Scan for the cell matching the given text and deliver its [X, Y] coordinate at center. 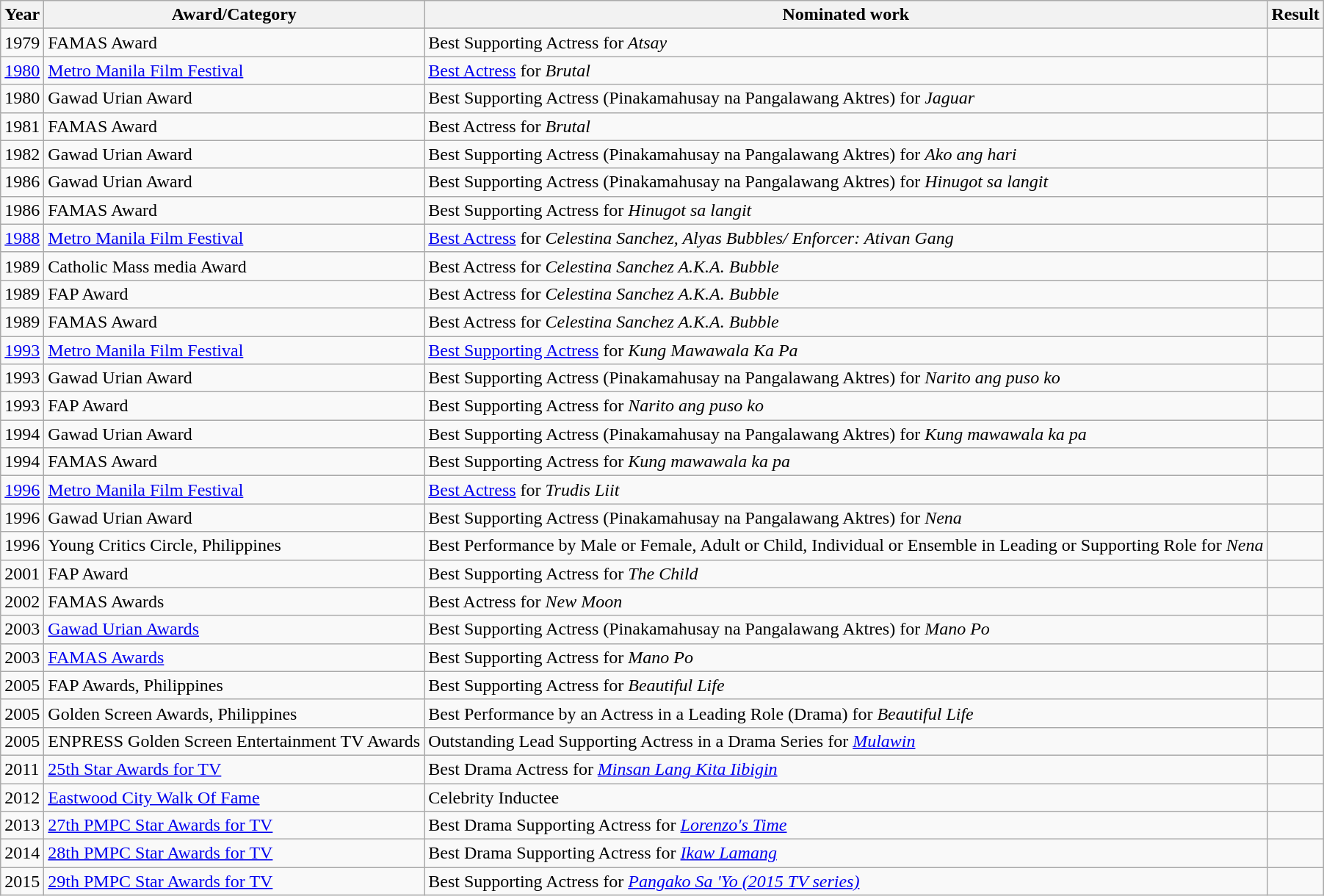
Best Supporting Actress for The Child [846, 574]
Best Supporting Actress for Pangako Sa 'Yo (2015 TV series) [846, 881]
Best Supporting Actress for Kung Mawawala Ka Pa [846, 350]
Best Supporting Actress for Atsay [846, 43]
Result [1295, 15]
Best Supporting Actress (Pinakamahusay na Pangalawang Aktres) for Kung mawawala ka pa [846, 434]
Best Supporting Actress for Narito ang puso ko [846, 406]
29th PMPC Star Awards for TV [234, 881]
Gawad Urian Awards [234, 629]
2001 [22, 574]
Best Supporting Actress (Pinakamahusay na Pangalawang Aktres) for Mano Po [846, 629]
Best Actress for Celestina Sanchez, Alyas Bubbles/ Enforcer: Ativan Gang [846, 238]
Year [22, 15]
2011 [22, 769]
2013 [22, 825]
Best Actress for New Moon [846, 601]
1988 [22, 238]
Best Actress for Trudis Liit [846, 490]
Best Supporting Actress for Hinugot sa langit [846, 210]
Best Drama Supporting Actress for Lorenzo's Time [846, 825]
28th PMPC Star Awards for TV [234, 853]
Award/Category [234, 15]
Best Supporting Actress for Kung mawawala ka pa [846, 462]
Catholic Mass media Award [234, 266]
2015 [22, 881]
1982 [22, 154]
Best Supporting Actress (Pinakamahusay na Pangalawang Aktres) for Hinugot sa langit [846, 182]
Best Performance by Male or Female, Adult or Child, Individual or Ensemble in Leading or Supporting Role for Nena [846, 546]
Best Supporting Actress (Pinakamahusay na Pangalawang Aktres) for Jaguar [846, 98]
Nominated work [846, 15]
Celebrity Inductee [846, 797]
FAP Awards, Philippines [234, 685]
1979 [22, 43]
ENPRESS Golden Screen Entertainment TV Awards [234, 741]
2014 [22, 853]
Best Drama Actress for Minsan Lang Kita Iibigin [846, 769]
27th PMPC Star Awards for TV [234, 825]
Eastwood City Walk Of Fame [234, 797]
1981 [22, 126]
Best Supporting Actress (Pinakamahusay na Pangalawang Aktres) for Narito ang puso ko [846, 378]
Outstanding Lead Supporting Actress in a Drama Series for Mulawin [846, 741]
Golden Screen Awards, Philippines [234, 713]
Best Supporting Actress (Pinakamahusay na Pangalawang Aktres) for Ako ang hari [846, 154]
Best Drama Supporting Actress for Ikaw Lamang [846, 853]
Best Performance by an Actress in a Leading Role (Drama) for Beautiful Life [846, 713]
Best Supporting Actress (Pinakamahusay na Pangalawang Aktres) for Nena [846, 518]
Best Supporting Actress for Beautiful Life [846, 685]
2012 [22, 797]
Young Critics Circle, Philippines [234, 546]
25th Star Awards for TV [234, 769]
2002 [22, 601]
Best Supporting Actress for Mano Po [846, 657]
